Determine the [x, y] coordinate at the center of the cell enclosing the given text.  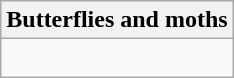
Butterflies and moths [117, 20]
